For the text-containing cell, return its midpoint in (X, Y) coordinate format. 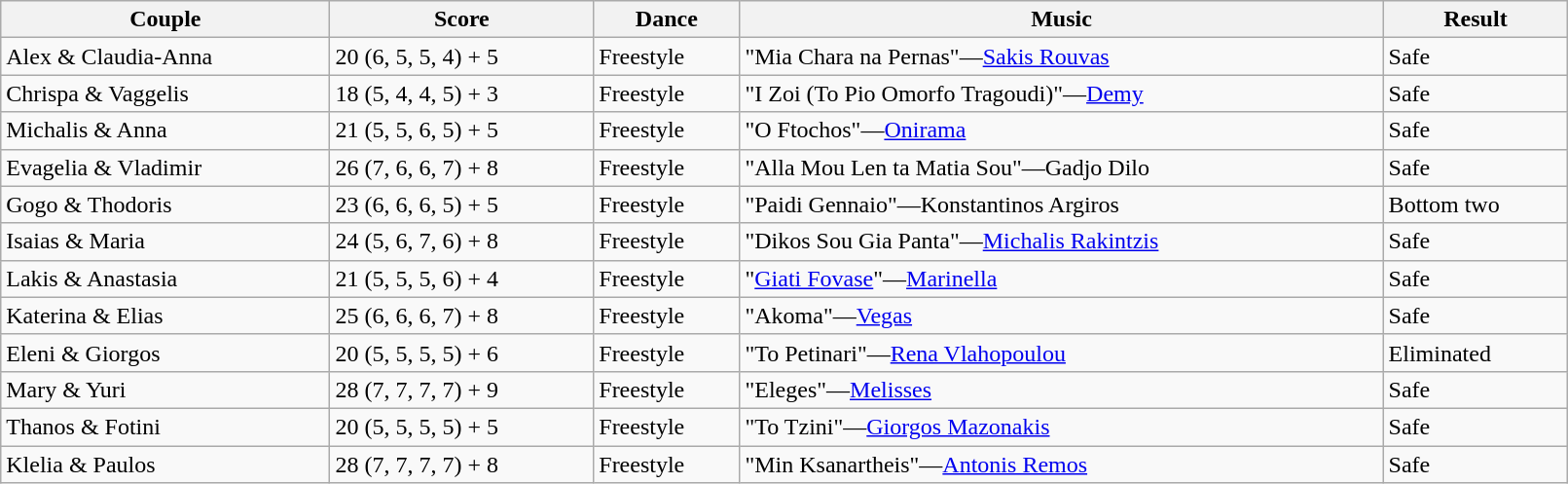
Eliminated (1476, 353)
"Min Ksanartheis"—Antonis Remos (1061, 465)
Thanos & Fotini (165, 427)
Bottom two (1476, 205)
Alex & Claudia-Anna (165, 56)
28 (7, 7, 7, 7) + 8 (461, 465)
28 (7, 7, 7, 7) + 9 (461, 390)
Couple (165, 19)
"Alla Mou Len ta Matia Sou"—Gadjo Dilo (1061, 168)
Dance (667, 19)
Mary & Yuri (165, 390)
Lakis & Anastasia (165, 279)
"To Tzini"—Giorgos Mazonakis (1061, 427)
"Dikos Sou Gia Panta"—Michalis Rakintzis (1061, 242)
Evagelia & Vladimir (165, 168)
25 (6, 6, 6, 7) + 8 (461, 316)
"O Ftochos"—Onirama (1061, 130)
"Giati Fovase"—Marinella (1061, 279)
"Paidi Gennaio"—Konstantinos Argiros (1061, 205)
"I Zoi (To Pio Omorfo Tragoudi)"—Demy (1061, 93)
Gogo & Thodoris (165, 205)
20 (5, 5, 5, 5) + 5 (461, 427)
18 (5, 4, 4, 5) + 3 (461, 93)
23 (6, 6, 6, 5) + 5 (461, 205)
26 (7, 6, 6, 7) + 8 (461, 168)
Chrispa & Vaggelis (165, 93)
20 (5, 5, 5, 5) + 6 (461, 353)
20 (6, 5, 5, 4) + 5 (461, 56)
21 (5, 5, 6, 5) + 5 (461, 130)
Katerina & Elias (165, 316)
Result (1476, 19)
"Mia Chara na Pernas"—Sakis Rouvas (1061, 56)
Isaias & Maria (165, 242)
Eleni & Giorgos (165, 353)
"To Petinari"—Rena Vlahopoulou (1061, 353)
24 (5, 6, 7, 6) + 8 (461, 242)
21 (5, 5, 5, 6) + 4 (461, 279)
Music (1061, 19)
Score (461, 19)
"Eleges"—Melisses (1061, 390)
Klelia & Paulos (165, 465)
Michalis & Anna (165, 130)
"Akoma"—Vegas (1061, 316)
